From the cell containing the given text, extract its center point as [X, Y] coordinate. 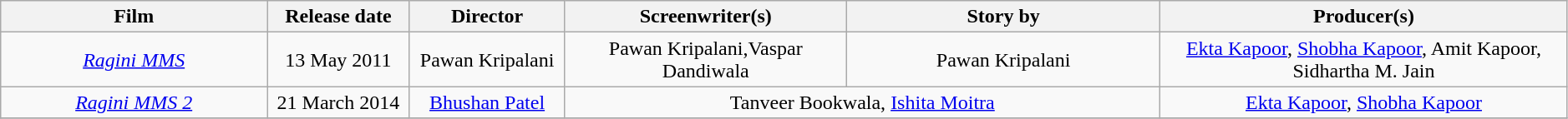
Tanveer Bookwala, Ishita Moitra [862, 102]
Release date [339, 17]
Ragini MMS [134, 60]
Ekta Kapoor, Shobha Kapoor, Amit Kapoor, Sidhartha M. Jain [1364, 60]
21 March 2014 [339, 102]
Screenwriter(s) [706, 17]
Pawan Kripalani,Vaspar Dandiwala [706, 60]
Story by [1004, 17]
Director [487, 17]
Producer(s) [1364, 17]
Bhushan Patel [487, 102]
Film [134, 17]
Ekta Kapoor, Shobha Kapoor [1364, 102]
13 May 2011 [339, 60]
Ragini MMS 2 [134, 102]
